For the text-containing cell, return its midpoint in (X, Y) coordinate format. 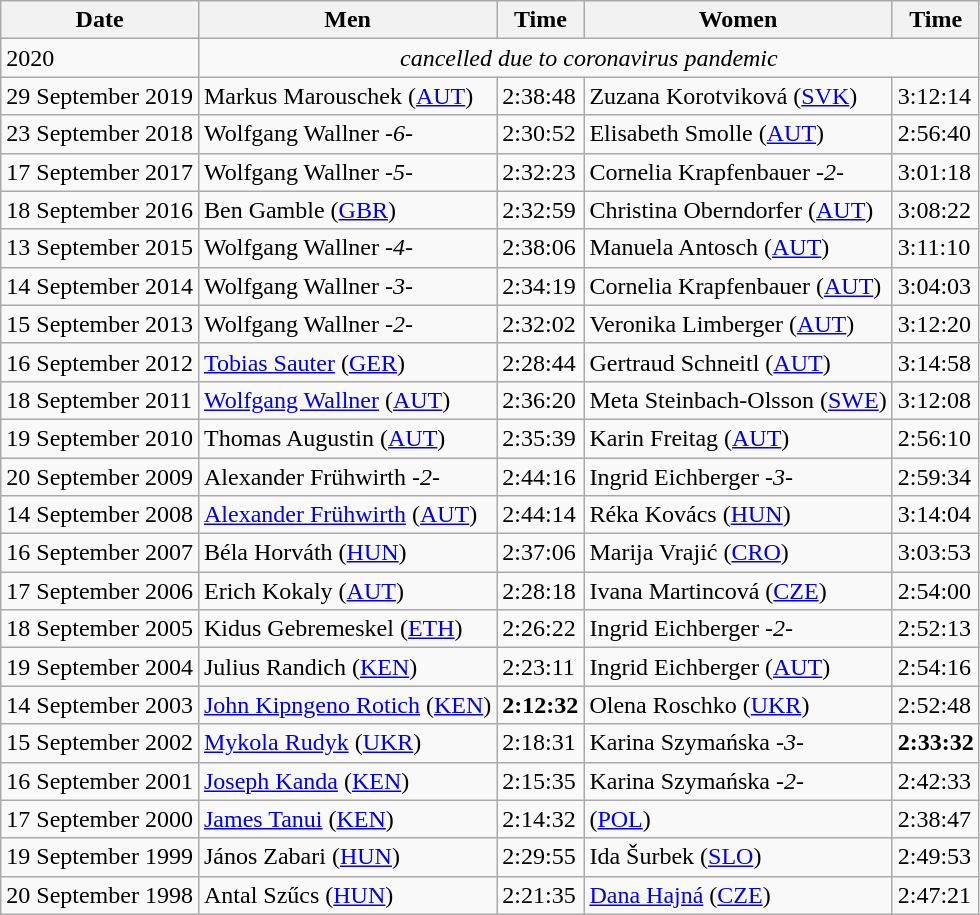
3:12:08 (936, 400)
Men (347, 20)
John Kipngeno Rotich (KEN) (347, 705)
2:59:34 (936, 477)
2:49:53 (936, 857)
2:29:55 (540, 857)
Christina Oberndorfer (AUT) (738, 210)
16 September 2012 (100, 362)
15 September 2002 (100, 743)
Wolfgang Wallner -6- (347, 134)
23 September 2018 (100, 134)
15 September 2013 (100, 324)
Olena Roschko (UKR) (738, 705)
Zuzana Korotviková (SVK) (738, 96)
Wolfgang Wallner -5- (347, 172)
Tobias Sauter (GER) (347, 362)
2:14:32 (540, 819)
3:04:03 (936, 286)
2:26:22 (540, 629)
Marija Vrajić (CRO) (738, 553)
2:23:11 (540, 667)
Ben Gamble (GBR) (347, 210)
Manuela Antosch (AUT) (738, 248)
2:44:14 (540, 515)
2:28:18 (540, 591)
2:37:06 (540, 553)
3:14:04 (936, 515)
3:12:14 (936, 96)
3:03:53 (936, 553)
Erich Kokaly (AUT) (347, 591)
2:47:21 (936, 895)
2:35:39 (540, 438)
2:32:23 (540, 172)
17 September 2000 (100, 819)
Elisabeth Smolle (AUT) (738, 134)
2:15:35 (540, 781)
2:56:10 (936, 438)
Antal Szűcs (HUN) (347, 895)
Wolfgang Wallner -4- (347, 248)
Cornelia Krapfenbauer (AUT) (738, 286)
2:44:16 (540, 477)
14 September 2014 (100, 286)
2:32:59 (540, 210)
16 September 2007 (100, 553)
2:38:06 (540, 248)
18 September 2011 (100, 400)
(POL) (738, 819)
Alexander Frühwirth -2- (347, 477)
2:34:19 (540, 286)
2:54:00 (936, 591)
Wolfgang Wallner -2- (347, 324)
18 September 2016 (100, 210)
Joseph Kanda (KEN) (347, 781)
2:21:35 (540, 895)
2:52:48 (936, 705)
Meta Steinbach-Olsson (SWE) (738, 400)
17 September 2017 (100, 172)
2:18:31 (540, 743)
Date (100, 20)
2:32:02 (540, 324)
Thomas Augustin (AUT) (347, 438)
2:38:48 (540, 96)
Ida Šurbek (SLO) (738, 857)
Alexander Frühwirth (AUT) (347, 515)
2:56:40 (936, 134)
2020 (100, 58)
2:38:47 (936, 819)
Karin Freitag (AUT) (738, 438)
3:12:20 (936, 324)
Veronika Limberger (AUT) (738, 324)
Julius Randich (KEN) (347, 667)
3:08:22 (936, 210)
Dana Hajná (CZE) (738, 895)
Markus Marouschek (AUT) (347, 96)
Ingrid Eichberger (AUT) (738, 667)
Cornelia Krapfenbauer -2- (738, 172)
Women (738, 20)
2:42:33 (936, 781)
20 September 2009 (100, 477)
2:12:32 (540, 705)
Mykola Rudyk (UKR) (347, 743)
Ivana Martincová (CZE) (738, 591)
Ingrid Eichberger -2- (738, 629)
2:36:20 (540, 400)
19 September 2004 (100, 667)
19 September 1999 (100, 857)
14 September 2003 (100, 705)
3:11:10 (936, 248)
Wolfgang Wallner (AUT) (347, 400)
18 September 2005 (100, 629)
2:52:13 (936, 629)
Karina Szymańska -2- (738, 781)
2:28:44 (540, 362)
2:54:16 (936, 667)
János Zabari (HUN) (347, 857)
3:14:58 (936, 362)
16 September 2001 (100, 781)
Béla Horváth (HUN) (347, 553)
29 September 2019 (100, 96)
2:30:52 (540, 134)
2:33:32 (936, 743)
14 September 2008 (100, 515)
20 September 1998 (100, 895)
Gertraud Schneitl (AUT) (738, 362)
3:01:18 (936, 172)
Kidus Gebremeskel (ETH) (347, 629)
Karina Szymańska -3- (738, 743)
19 September 2010 (100, 438)
17 September 2006 (100, 591)
Ingrid Eichberger -3- (738, 477)
Réka Kovács (HUN) (738, 515)
James Tanui (KEN) (347, 819)
cancelled due to coronavirus pandemic (588, 58)
Wolfgang Wallner -3- (347, 286)
13 September 2015 (100, 248)
